Capture the cell that displays the provided text and extract its (X, Y) central coordinate. 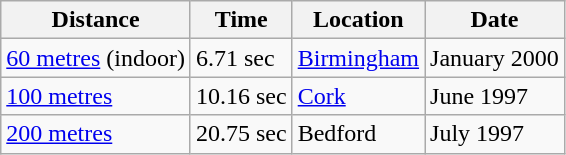
Time (241, 20)
Bedford (358, 134)
Date (495, 20)
200 metres (96, 134)
Birmingham (358, 58)
6.71 sec (241, 58)
June 1997 (495, 96)
20.75 sec (241, 134)
Location (358, 20)
January 2000 (495, 58)
100 metres (96, 96)
Cork (358, 96)
Distance (96, 20)
60 metres (indoor) (96, 58)
July 1997 (495, 134)
10.16 sec (241, 96)
